Capture the cell that displays the provided text and extract its [x, y] central coordinate. 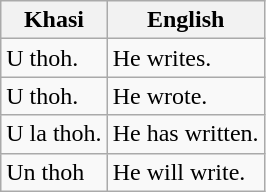
He has written. [186, 134]
U la thoh. [54, 134]
He writes. [186, 58]
He wrote. [186, 96]
Un thoh [54, 172]
Khasi [54, 20]
He will write. [186, 172]
English [186, 20]
